Return [X, Y] of the center of cell containing provided text 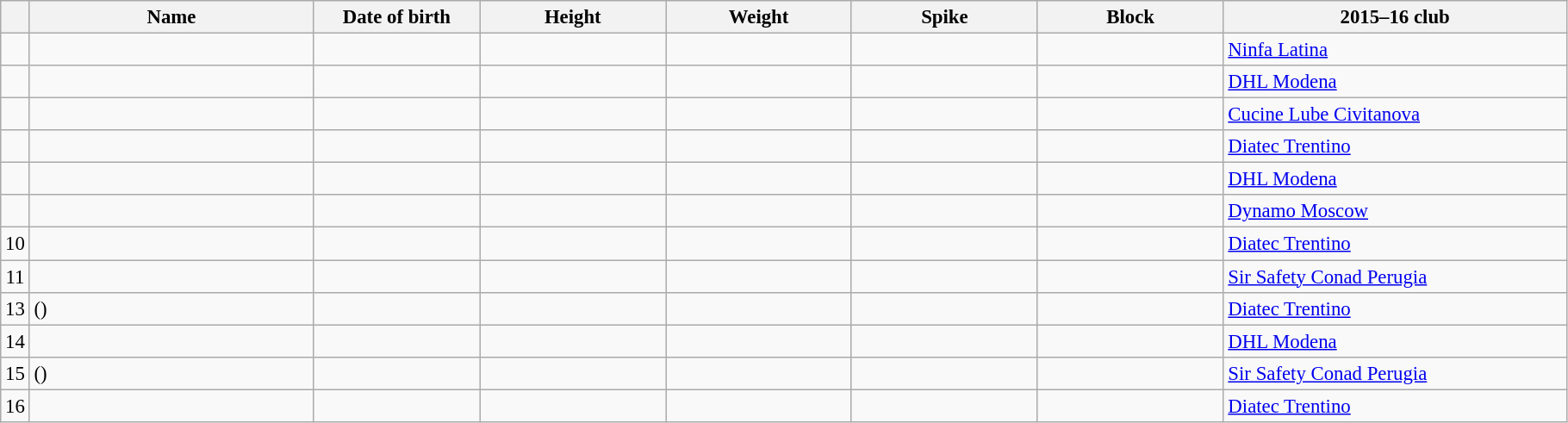
Ninfa Latina [1395, 50]
Cucine Lube Civitanova [1395, 115]
Date of birth [396, 17]
Height [573, 17]
15 [16, 373]
Weight [759, 17]
13 [16, 308]
11 [16, 277]
Block [1130, 17]
2015–16 club [1395, 17]
Spike [944, 17]
Name [171, 17]
Dynamo Moscow [1395, 211]
16 [16, 406]
14 [16, 341]
10 [16, 244]
